From the cell containing the given text, extract its center point as [x, y] coordinate. 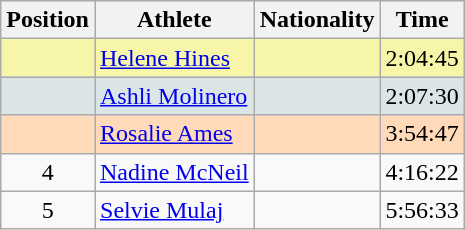
5:56:33 [422, 210]
2:07:30 [422, 96]
Helene Hines [174, 58]
Nadine McNeil [174, 172]
Ashli Molinero [174, 96]
5 [48, 210]
3:54:47 [422, 134]
Athlete [174, 20]
Position [48, 20]
Time [422, 20]
2:04:45 [422, 58]
4:16:22 [422, 172]
Rosalie Ames [174, 134]
Nationality [317, 20]
4 [48, 172]
Selvie Mulaj [174, 210]
